Locate the cell with the specified text and output its [x, y] center coordinate. 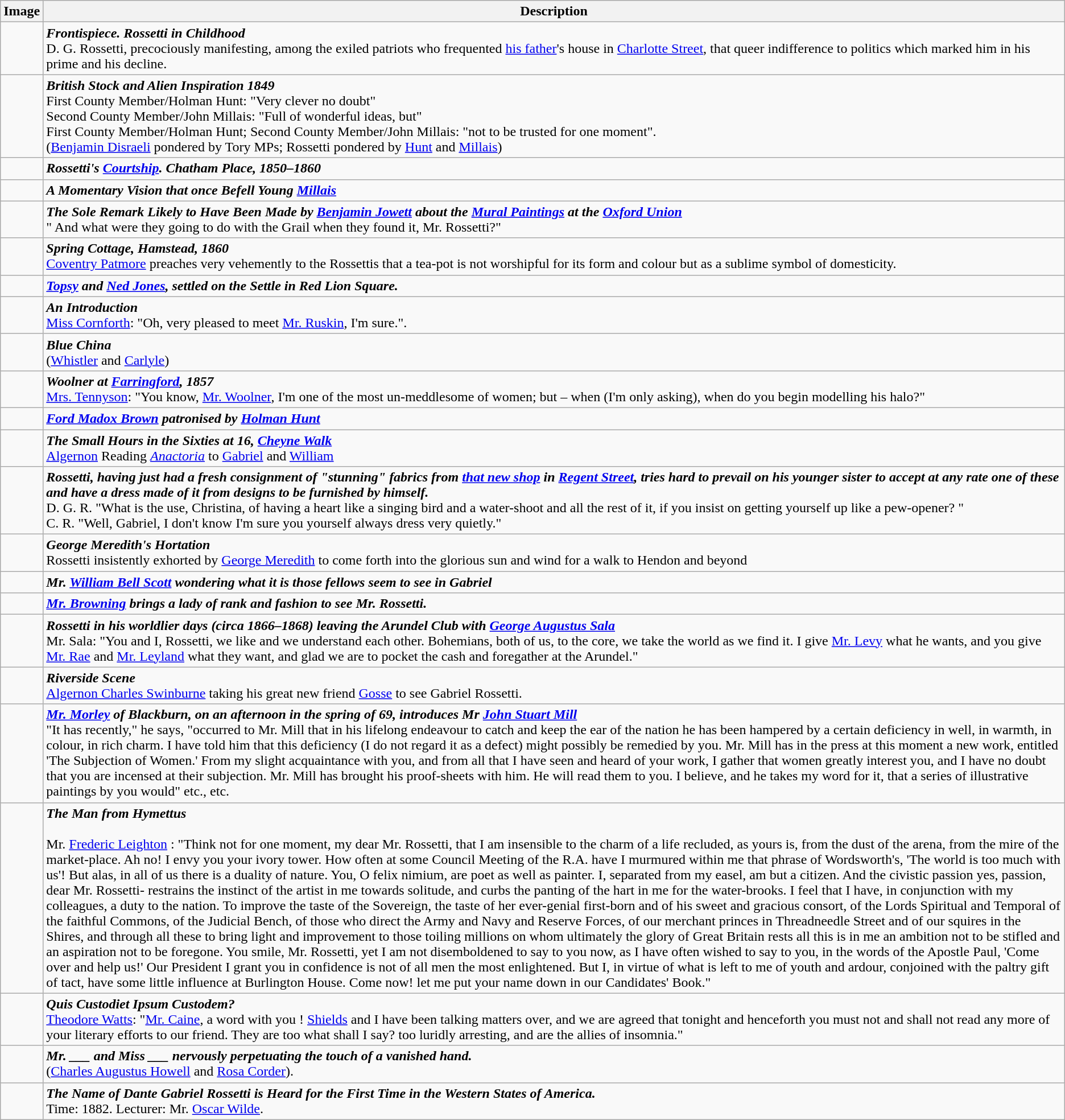
Description [554, 11]
The Small Hours in the Sixties at 16, Cheyne WalkAlgernon Reading Anactoria to Gabriel and William [554, 447]
An IntroductionMiss Cornforth: "Oh, very pleased to meet Mr. Ruskin, I'm sure.". [554, 315]
Mr. ___ and Miss ___ nervously perpetuating the touch of a vanished hand.(Charles Augustus Howell and Rosa Corder). [554, 1064]
The Name of Dante Gabriel Rossetti is Heard for the First Time in the Western States of America.Time: 1882. Lecturer: Mr. Oscar Wilde. [554, 1101]
Mr. William Bell Scott wondering what it is those fellows seem to see in Gabriel [554, 582]
A Momentary Vision that once Befell Young Millais [554, 190]
Riverside SceneAlgernon Charles Swinburne taking his great new friend Gosse to see Gabriel Rossetti. [554, 685]
Mr. Browning brings a lady of rank and fashion to see Mr. Rossetti. [554, 604]
Rossetti's Courtship. Chatham Place, 1850–1860 [554, 168]
Topsy and Ned Jones, settled on the Settle in Red Lion Square. [554, 286]
Image [22, 11]
Ford Madox Brown patronised by Holman Hunt [554, 418]
Blue China(Whistler and Carlyle) [554, 352]
